Pinpoint the cell where the given text exists, returning its [X, Y] midpoint coordinate. 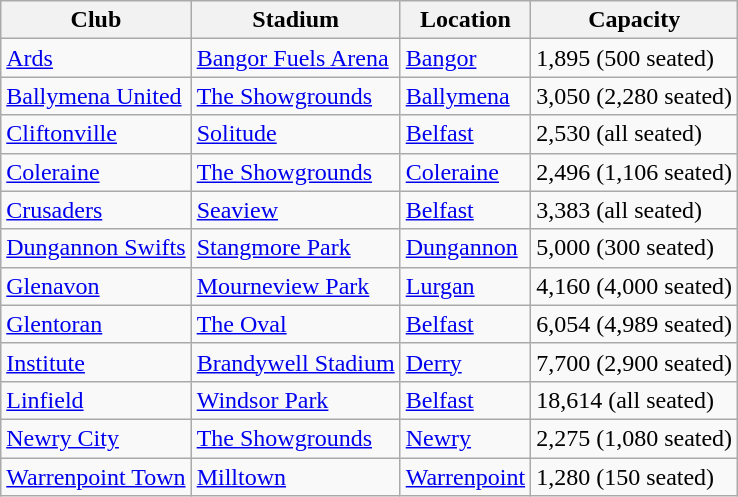
Newry City [96, 438]
4,160 (4,000 seated) [634, 286]
Dungannon Swifts [96, 248]
2,275 (1,080 seated) [634, 438]
Seaview [296, 210]
Stangmore Park [296, 248]
The Oval [296, 324]
3,383 (all seated) [634, 210]
Institute [96, 362]
3,050 (2,280 seated) [634, 96]
Crusaders [96, 210]
1,280 (150 seated) [634, 477]
18,614 (all seated) [634, 400]
Club [96, 20]
Dungannon [465, 248]
Milltown [296, 477]
7,700 (2,900 seated) [634, 362]
Ballymena United [96, 96]
Glentoran [96, 324]
Bangor [465, 58]
Derry [465, 362]
Newry [465, 438]
Glenavon [96, 286]
Bangor Fuels Arena [296, 58]
2,496 (1,106 seated) [634, 172]
Stadium [296, 20]
Linfield [96, 400]
Lurgan [465, 286]
1,895 (500 seated) [634, 58]
Warrenpoint [465, 477]
Location [465, 20]
2,530 (all seated) [634, 134]
Ballymena [465, 96]
5,000 (300 seated) [634, 248]
Brandywell Stadium [296, 362]
6,054 (4,989 seated) [634, 324]
Windsor Park [296, 400]
Capacity [634, 20]
Solitude [296, 134]
Cliftonville [96, 134]
Ards [96, 58]
Mourneview Park [296, 286]
Warrenpoint Town [96, 477]
